Pinpoint the cell where the given text exists, returning its (X, Y) midpoint coordinate. 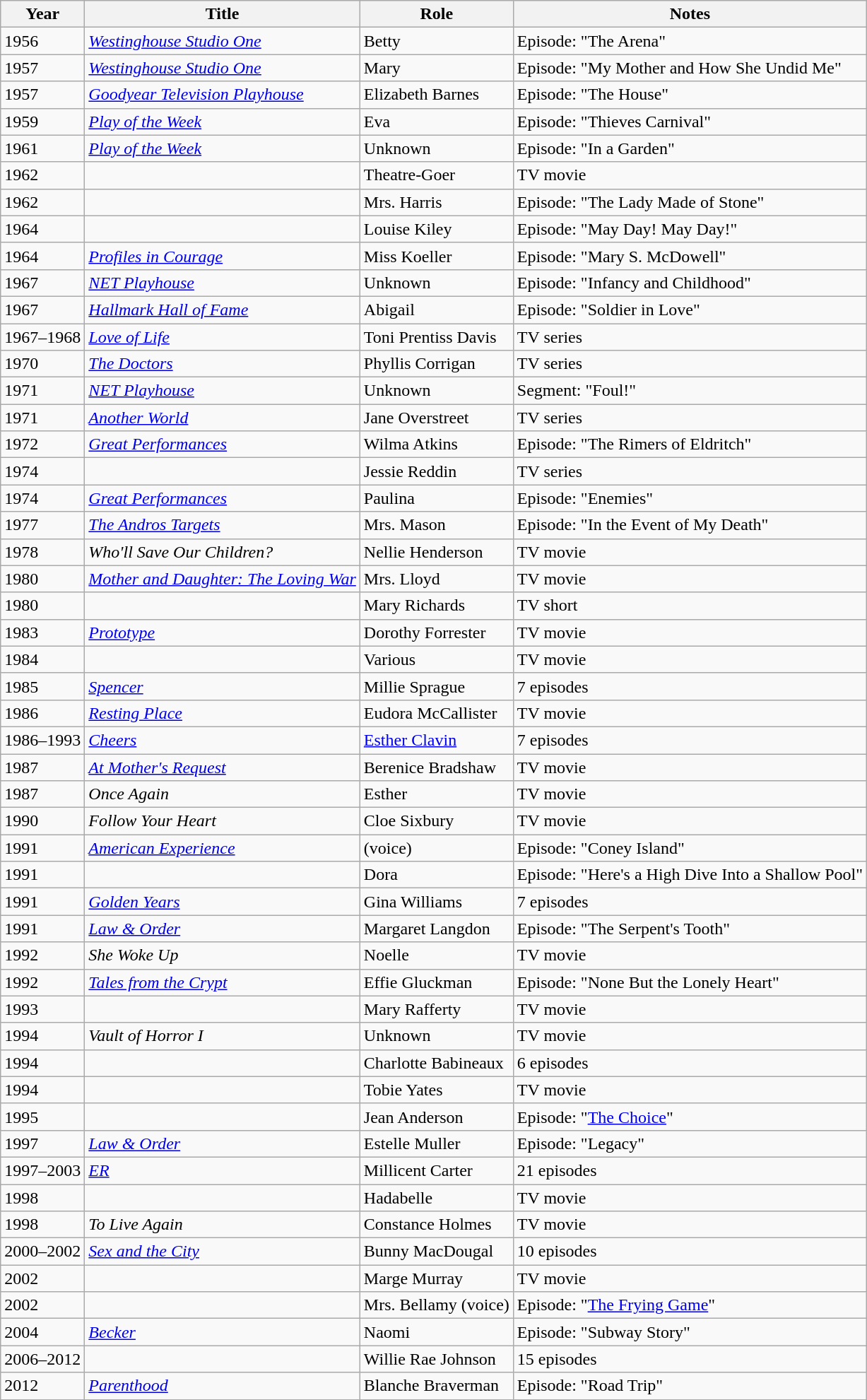
Cheers (223, 740)
Hadabelle (437, 1198)
1997–2003 (42, 1170)
Episode: "None But the Lonely Heart" (690, 982)
1986–1993 (42, 740)
1977 (42, 525)
Episode: "The Serpent's Tooth" (690, 929)
Elizabeth Barnes (437, 95)
Episode: "The Frying Game" (690, 1305)
Esther Clavin (437, 740)
Nellie Henderson (437, 552)
Jane Overstreet (437, 418)
Vault of Horror I (223, 1036)
Episode: "Here's a High Dive Into a Shallow Pool" (690, 875)
Mrs. Mason (437, 525)
Eva (437, 122)
Noelle (437, 955)
At Mother's Request (223, 767)
Notes (690, 14)
1978 (42, 552)
Constance Holmes (437, 1225)
6 episodes (690, 1063)
American Experience (223, 848)
Segment: "Foul!" (690, 391)
Paulina (437, 498)
Year (42, 14)
Naomi (437, 1332)
1997 (42, 1143)
2012 (42, 1386)
Another World (223, 418)
Episode: "Infancy and Childhood" (690, 283)
Hallmark Hall of Fame (223, 310)
Episode: "Legacy" (690, 1143)
ER (223, 1170)
Episode: "The Lady Made of Stone" (690, 202)
Tobie Yates (437, 1090)
Louise Kiley (437, 229)
Tales from the Crypt (223, 982)
Title (223, 14)
Wilma Atkins (437, 445)
Episode: "The Rimers of Eldritch" (690, 445)
Mrs. Bellamy (voice) (437, 1305)
Effie Gluckman (437, 982)
Willie Rae Johnson (437, 1359)
Millie Sprague (437, 686)
Mrs. Harris (437, 202)
Berenice Bradshaw (437, 767)
1993 (42, 1009)
2006–2012 (42, 1359)
Mary Richards (437, 606)
21 episodes (690, 1170)
Once Again (223, 794)
Jean Anderson (437, 1117)
Episode: "Soldier in Love" (690, 310)
Theatre-Goer (437, 175)
Estelle Muller (437, 1143)
Cloe Sixbury (437, 821)
Role (437, 14)
The Andros Targets (223, 525)
Dorothy Forrester (437, 633)
2000–2002 (42, 1252)
Episode: "The Choice" (690, 1117)
Love of Life (223, 337)
Gina Williams (437, 902)
Marge Murray (437, 1278)
Episode: "Coney Island" (690, 848)
1959 (42, 122)
1984 (42, 659)
Millicent Carter (437, 1170)
2004 (42, 1332)
TV short (690, 606)
The Doctors (223, 364)
Betty (437, 41)
Episode: "My Mother and How She Undid Me" (690, 68)
Parenthood (223, 1386)
10 episodes (690, 1252)
Goodyear Television Playhouse (223, 95)
Abigail (437, 310)
1995 (42, 1117)
(voice) (437, 848)
1986 (42, 713)
Margaret Langdon (437, 929)
1972 (42, 445)
Prototype (223, 633)
Episode: "In a Garden" (690, 148)
Episode: "Mary S. McDowell" (690, 256)
Esther (437, 794)
Blanche Braverman (437, 1386)
Mother and Daughter: The Loving War (223, 579)
Becker (223, 1332)
Profiles in Courage (223, 256)
Episode: "Subway Story" (690, 1332)
Episode: "Enemies" (690, 498)
Sex and the City (223, 1252)
1956 (42, 41)
1961 (42, 148)
Episode: "The Arena" (690, 41)
Spencer (223, 686)
Follow Your Heart (223, 821)
Jessie Reddin (437, 471)
Golden Years (223, 902)
Episode: "The House" (690, 95)
Episode: "Road Trip" (690, 1386)
Episode: "May Day! May Day!" (690, 229)
To Live Again (223, 1225)
Resting Place (223, 713)
Miss Koeller (437, 256)
Episode: "Thieves Carnival" (690, 122)
1967–1968 (42, 337)
1970 (42, 364)
She Woke Up (223, 955)
1990 (42, 821)
1985 (42, 686)
Bunny MacDougal (437, 1252)
Charlotte Babineaux (437, 1063)
Mrs. Lloyd (437, 579)
Dora (437, 875)
Various (437, 659)
15 episodes (690, 1359)
Who'll Save Our Children? (223, 552)
Mary (437, 68)
Eudora McCallister (437, 713)
Episode: "In the Event of My Death" (690, 525)
Mary Rafferty (437, 1009)
Phyllis Corrigan (437, 364)
Toni Prentiss Davis (437, 337)
1983 (42, 633)
